Return [x, y] of the center of cell containing provided text 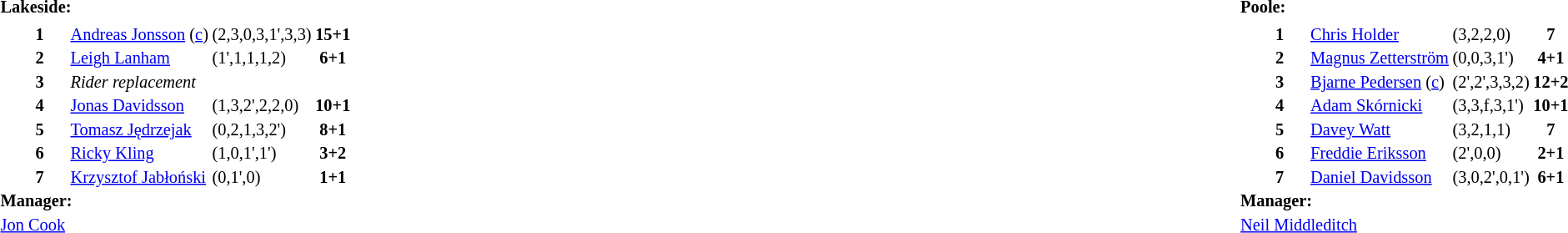
Bjarne Pedersen (c) [1380, 82]
Jonas Davidsson [139, 107]
Davey Watt [1380, 130]
(2',2',3,3,2) [1490, 82]
(3,2,1,1) [1490, 130]
(1,3,2',2,2,0) [262, 107]
Leigh Lanham [139, 58]
Daniel Davidsson [1380, 177]
6+1 [333, 58]
(0,0,3,1') [1490, 58]
Manager: [1345, 202]
(3,3,f,3,1') [1490, 107]
Freddie Eriksson [1380, 154]
Tomasz Jędrzejak [139, 130]
(2',0,0) [1490, 154]
Adam Skórnicki [1380, 107]
Chris Holder [1380, 35]
(0,1',0) [262, 177]
15+1 [333, 35]
10+1 [333, 107]
1+1 [333, 177]
(3,0,2',0,1') [1490, 177]
(3,2,2,0) [1490, 35]
Krzysztof Jabłoński [139, 177]
Rider replacement [139, 82]
(1',1,1,1,2) [262, 58]
3+2 [333, 154]
(0,2,1,3,2') [262, 130]
Magnus Zetterström [1380, 58]
(1,0,1',1') [262, 154]
Andreas Jonsson (c) [139, 35]
(2,3,0,3,1',3,3) [262, 35]
8+1 [333, 130]
Ricky Kling [139, 154]
